Search for the cell housing the specified text and yield its [X, Y] center coordinate. 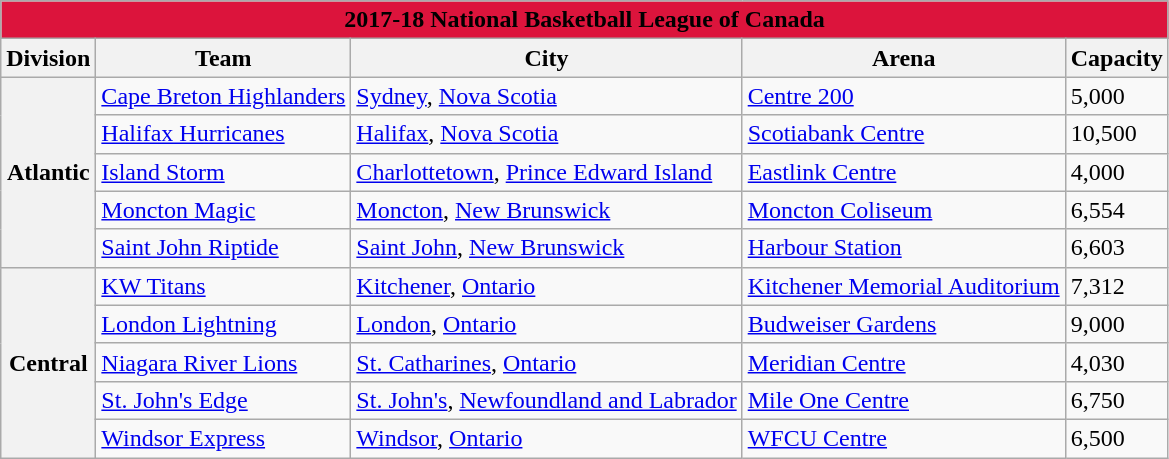
Team [224, 58]
5,000 [1116, 96]
Halifax Hurricanes [224, 134]
6,554 [1116, 210]
Meridian Centre [904, 362]
6,500 [1116, 438]
Sydney, Nova Scotia [546, 96]
Charlottetown, Prince Edward Island [546, 172]
WFCU Centre [904, 438]
Windsor Express [224, 438]
2017-18 National Basketball League of Canada [584, 20]
Saint John, New Brunswick [546, 248]
Kitchener Memorial Auditorium [904, 286]
Windsor, Ontario [546, 438]
6,750 [1116, 400]
Division [48, 58]
London Lightning [224, 324]
Scotiabank Centre [904, 134]
10,500 [1116, 134]
Atlantic [48, 172]
Halifax, Nova Scotia [546, 134]
St. John's Edge [224, 400]
Saint John Riptide [224, 248]
St. John's, Newfoundland and Labrador [546, 400]
4,030 [1116, 362]
Harbour Station [904, 248]
Capacity [1116, 58]
Island Storm [224, 172]
Kitchener, Ontario [546, 286]
St. Catharines, Ontario [546, 362]
9,000 [1116, 324]
Mile One Centre [904, 400]
Eastlink Centre [904, 172]
4,000 [1116, 172]
7,312 [1116, 286]
Moncton Magic [224, 210]
Moncton, New Brunswick [546, 210]
Arena [904, 58]
Budweiser Gardens [904, 324]
Moncton Coliseum [904, 210]
City [546, 58]
KW Titans [224, 286]
6,603 [1116, 248]
Cape Breton Highlanders [224, 96]
Centre 200 [904, 96]
London, Ontario [546, 324]
Central [48, 362]
Niagara River Lions [224, 362]
